Return the (x, y) coordinate for the center point of the cell that contains the specified text.  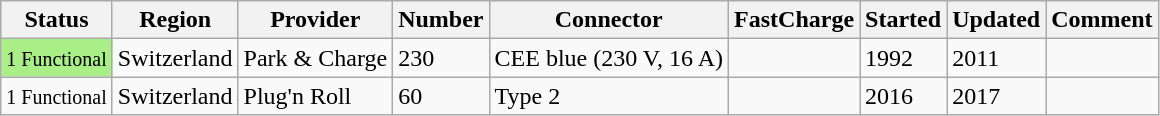
2017 (996, 96)
2016 (904, 96)
Status (57, 20)
Comment (1102, 20)
FastCharge (794, 20)
Region (175, 20)
Started (904, 20)
Number (441, 20)
Updated (996, 20)
Plug'n Roll (316, 96)
60 (441, 96)
2011 (996, 58)
230 (441, 58)
CEE blue (230 V, 16 A) (609, 58)
Provider (316, 20)
Park & Charge (316, 58)
1992 (904, 58)
Type 2 (609, 96)
Connector (609, 20)
